Search for the cell housing the specified text and yield its [X, Y] center coordinate. 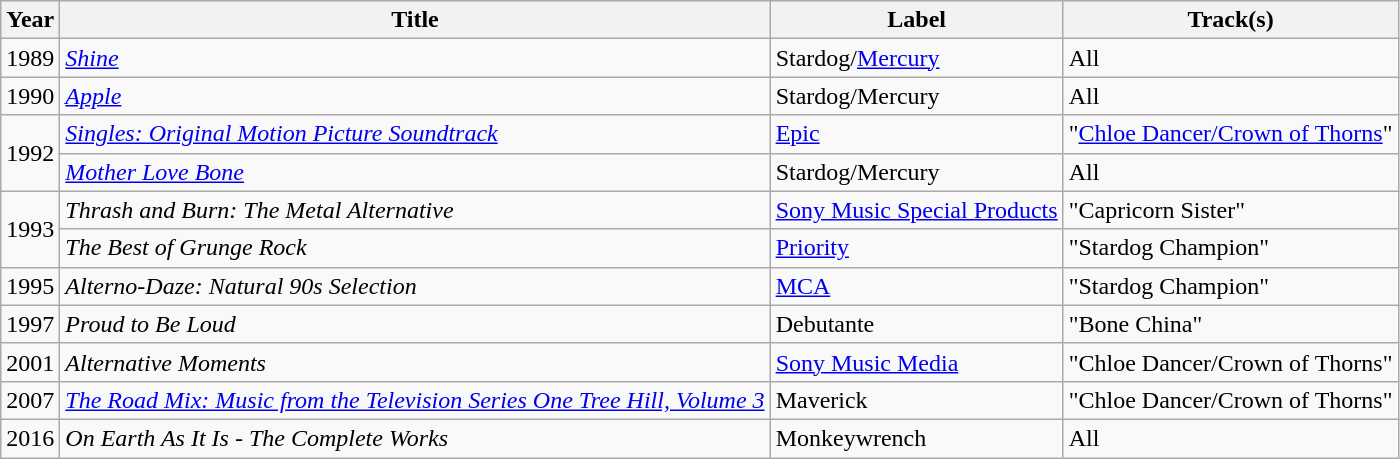
Track(s) [1230, 20]
On Earth As It Is - The Complete Works [415, 438]
Sony Music Special Products [916, 210]
Mother Love Bone [415, 172]
Shine [415, 58]
Proud to Be Loud [415, 324]
1989 [30, 58]
Year [30, 20]
Alternative Moments [415, 362]
1997 [30, 324]
Alterno-Daze: Natural 90s Selection [415, 286]
Apple [415, 96]
Debutante [916, 324]
The Road Mix: Music from the Television Series One Tree Hill, Volume 3 [415, 400]
Maverick [916, 400]
2016 [30, 438]
1993 [30, 229]
1992 [30, 153]
Thrash and Burn: The Metal Alternative [415, 210]
Sony Music Media [916, 362]
Epic [916, 134]
2007 [30, 400]
"Capricorn Sister" [1230, 210]
Monkeywrench [916, 438]
Singles: Original Motion Picture Soundtrack [415, 134]
"Bone China" [1230, 324]
MCA [916, 286]
The Best of Grunge Rock [415, 248]
Priority [916, 248]
Title [415, 20]
Label [916, 20]
1995 [30, 286]
2001 [30, 362]
1990 [30, 96]
